Search for the cell housing the specified text and yield its [X, Y] center coordinate. 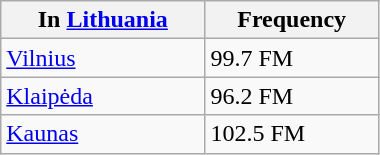
102.5 FM [292, 134]
Klaipėda [103, 96]
96.2 FM [292, 96]
Frequency [292, 20]
99.7 FM [292, 58]
In Lithuania [103, 20]
Kaunas [103, 134]
Vilnius [103, 58]
